Provide the (x, y) coordinate of the cell's center where the given text is located.  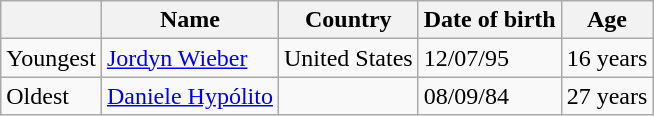
08/09/84 (490, 96)
Country (348, 20)
Jordyn Wieber (190, 58)
16 years (607, 58)
27 years (607, 96)
Age (607, 20)
United States (348, 58)
Name (190, 20)
Youngest (52, 58)
Oldest (52, 96)
12/07/95 (490, 58)
Date of birth (490, 20)
Daniele Hypólito (190, 96)
